Determine the (X, Y) coordinate at the center of the cell enclosing the given text.  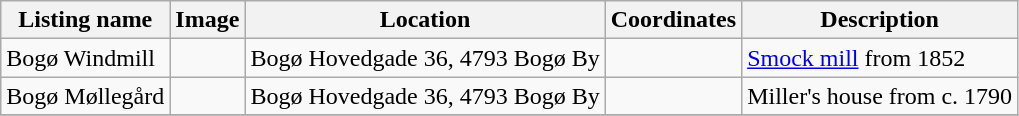
Coordinates (673, 20)
Bogø Møllegård (86, 96)
Description (880, 20)
Miller's house from c. 1790 (880, 96)
Smock mill from 1852 (880, 58)
Bogø Windmill (86, 58)
Listing name (86, 20)
Image (208, 20)
Location (425, 20)
